Identify which cell holds the provided text, then report its (x, y) central coordinate. 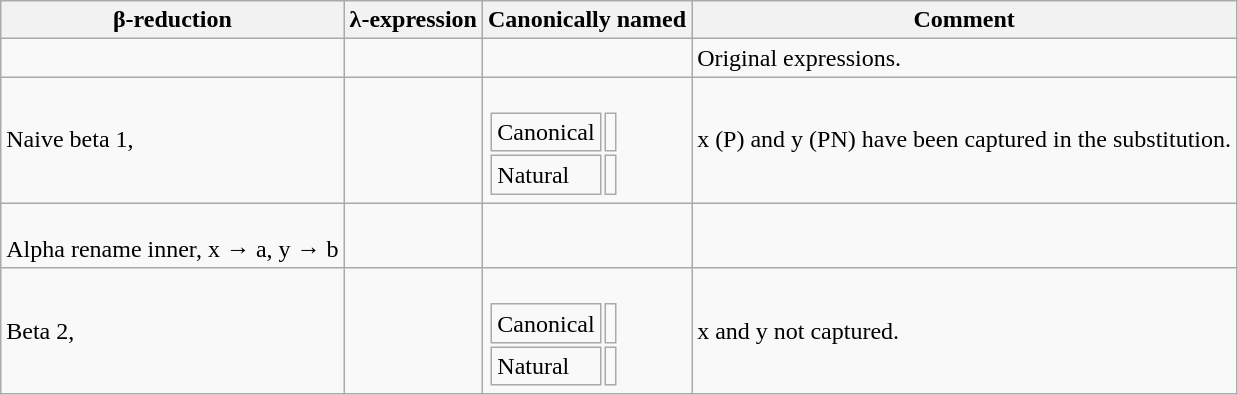
Canonically named (588, 20)
Naive beta 1, (172, 140)
Comment (964, 20)
Original expressions. (964, 58)
x and y not captured. (964, 331)
β-reduction (172, 20)
Alpha rename inner, x → a, y → b (172, 236)
Beta 2, (172, 331)
λ-expression (413, 20)
x (P) and y (PN) have been captured in the substitution. (964, 140)
